Output the (x, y) coordinate of the center of the cell containing the given text.  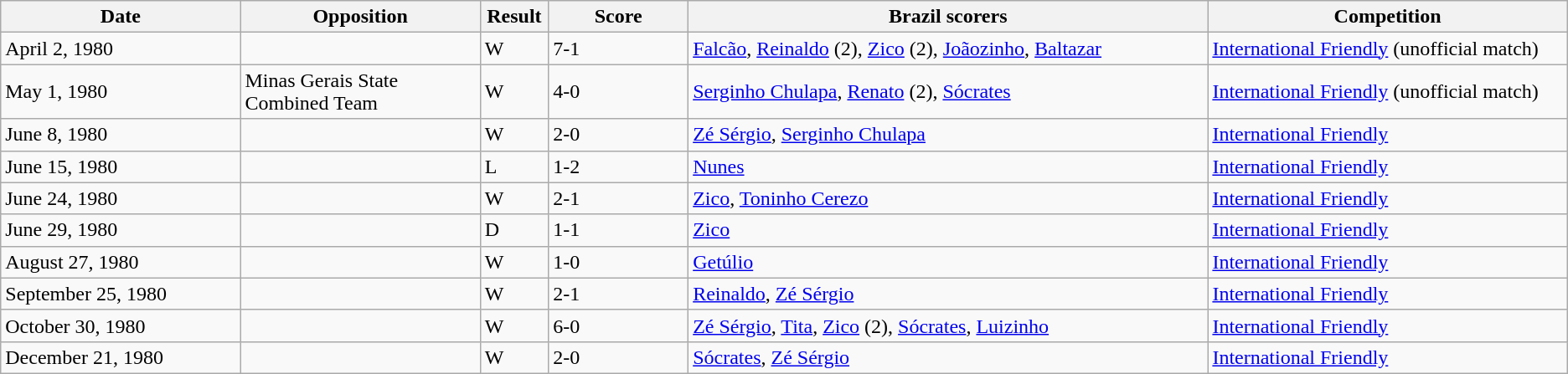
Nunes (948, 167)
Score (618, 17)
7-1 (618, 49)
December 21, 1980 (121, 357)
June 29, 1980 (121, 230)
Reinaldo, Zé Sérgio (948, 294)
Serginho Chulapa, Renato (2), Sócrates (948, 92)
Sócrates, Zé Sérgio (948, 357)
6-0 (618, 325)
4-0 (618, 92)
August 27, 1980 (121, 262)
L (514, 167)
Result (514, 17)
Minas Gerais State Combined Team (360, 92)
1-2 (618, 167)
1-1 (618, 230)
May 1, 1980 (121, 92)
June 24, 1980 (121, 198)
Zé Sérgio, Serginho Chulapa (948, 135)
1-0 (618, 262)
October 30, 1980 (121, 325)
Date (121, 17)
Falcão, Reinaldo (2), Zico (2), Joãozinho, Baltazar (948, 49)
September 25, 1980 (121, 294)
Getúlio (948, 262)
Zico (948, 230)
Competition (1387, 17)
Brazil scorers (948, 17)
Opposition (360, 17)
June 15, 1980 (121, 167)
Zico, Toninho Cerezo (948, 198)
April 2, 1980 (121, 49)
June 8, 1980 (121, 135)
D (514, 230)
Zé Sérgio, Tita, Zico (2), Sócrates, Luizinho (948, 325)
